For the text-containing cell, return its midpoint in (X, Y) coordinate format. 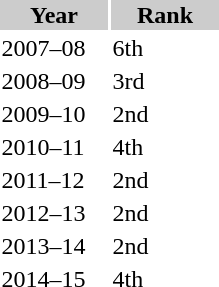
2007–08 (54, 48)
2010–11 (54, 147)
6th (165, 48)
2011–12 (54, 180)
2009–10 (54, 114)
2013–14 (54, 246)
4th (165, 147)
Year (54, 15)
2008–09 (54, 81)
Rank (165, 15)
3rd (165, 81)
2012–13 (54, 213)
